Detect which cell encompasses the target text, then output its (x, y) center coordinate. 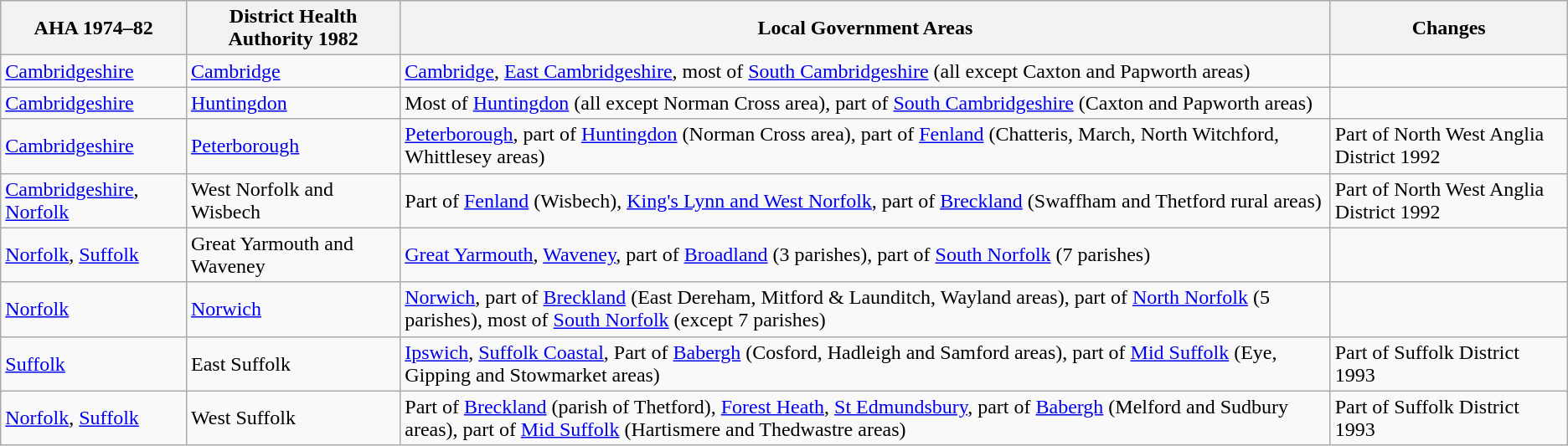
Great Yarmouth and Waveney (293, 254)
West Suffolk (293, 418)
Norfolk (94, 310)
East Suffolk (293, 363)
Local Government Areas (865, 28)
West Norfolk and Wisbech (293, 201)
Cambridge (293, 71)
District Health Authority 1982 (293, 28)
Ipswich, Suffolk Coastal, Part of Babergh (Cosford, Hadleigh and Samford areas), part of Mid Suffolk (Eye, Gipping and Stowmarket areas) (865, 363)
Changes (1449, 28)
Norwich (293, 310)
Most of Huntingdon (all except Norman Cross area), part of South Cambridgeshire (Caxton and Papworth areas) (865, 103)
AHA 1974–82 (94, 28)
Peterborough, part of Huntingdon (Norman Cross area), part of Fenland (Chatteris, March, North Witchford, Whittlesey areas) (865, 146)
Peterborough (293, 146)
Cambridge, East Cambridgeshire, most of South Cambridgeshire (all except Caxton and Papworth areas) (865, 71)
Huntingdon (293, 103)
Suffolk (94, 363)
Cambridgeshire, Norfolk (94, 201)
Part of Fenland (Wisbech), King's Lynn and West Norfolk, part of Breckland (Swaffham and Thetford rural areas) (865, 201)
Great Yarmouth, Waveney, part of Broadland (3 parishes), part of South Norfolk (7 parishes) (865, 254)
